Locate the cell with the specified text and output its (x, y) center coordinate. 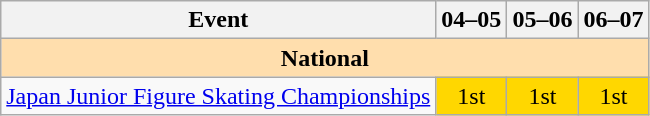
National (325, 58)
Event (218, 20)
Japan Junior Figure Skating Championships (218, 96)
06–07 (614, 20)
05–06 (542, 20)
04–05 (472, 20)
